Identify which cell holds the provided text, then report its (X, Y) central coordinate. 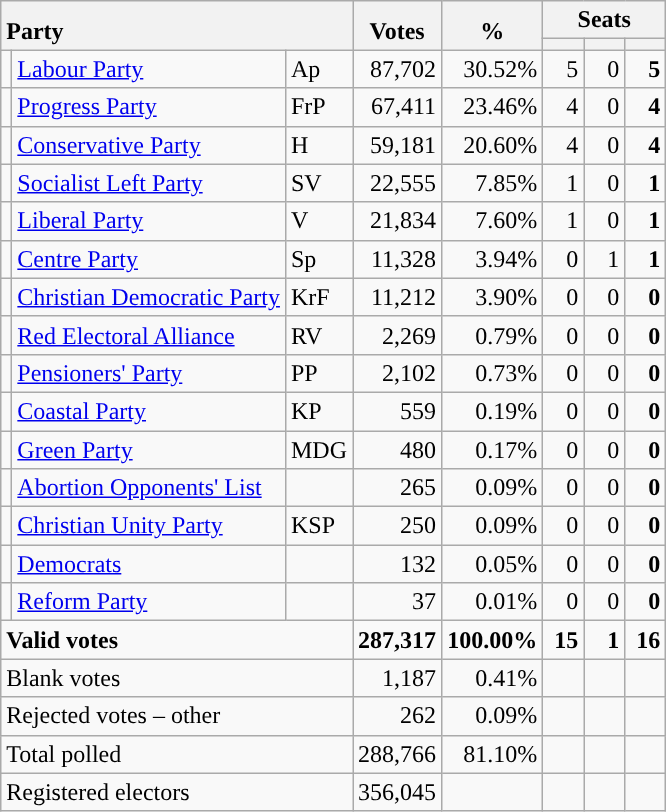
Labour Party (149, 69)
KrF (318, 297)
100.00% (492, 640)
V (318, 221)
Red Electoral Alliance (149, 335)
30.52% (492, 69)
Sp (318, 259)
11,328 (398, 259)
559 (398, 411)
Abortion Opponents' List (149, 488)
Votes (398, 26)
16 (646, 640)
SV (318, 183)
3.94% (492, 259)
Registered electors (177, 792)
2,269 (398, 335)
22,555 (398, 183)
2,102 (398, 373)
7.85% (492, 183)
Green Party (149, 449)
RV (318, 335)
Coastal Party (149, 411)
59,181 (398, 145)
81.10% (492, 754)
67,411 (398, 107)
Progress Party (149, 107)
0.17% (492, 449)
Party (177, 26)
0.19% (492, 411)
132 (398, 564)
MDG (318, 449)
356,045 (398, 792)
21,834 (398, 221)
11,212 (398, 297)
250 (398, 526)
KSP (318, 526)
0.73% (492, 373)
288,766 (398, 754)
Seats (604, 20)
0.01% (492, 602)
265 (398, 488)
7.60% (492, 221)
Ap (318, 69)
Liberal Party (149, 221)
% (492, 26)
87,702 (398, 69)
Valid votes (177, 640)
20.60% (492, 145)
Reform Party (149, 602)
37 (398, 602)
0.41% (492, 678)
23.46% (492, 107)
480 (398, 449)
Conservative Party (149, 145)
PP (318, 373)
Socialist Left Party (149, 183)
Centre Party (149, 259)
3.90% (492, 297)
Democrats (149, 564)
KP (318, 411)
262 (398, 716)
H (318, 145)
Rejected votes – other (177, 716)
1,187 (398, 678)
Total polled (177, 754)
287,317 (398, 640)
Pensioners' Party (149, 373)
Blank votes (177, 678)
0.05% (492, 564)
0.79% (492, 335)
15 (564, 640)
FrP (318, 107)
Christian Unity Party (149, 526)
Christian Democratic Party (149, 297)
